Identify which cell holds the provided text, then report its (x, y) central coordinate. 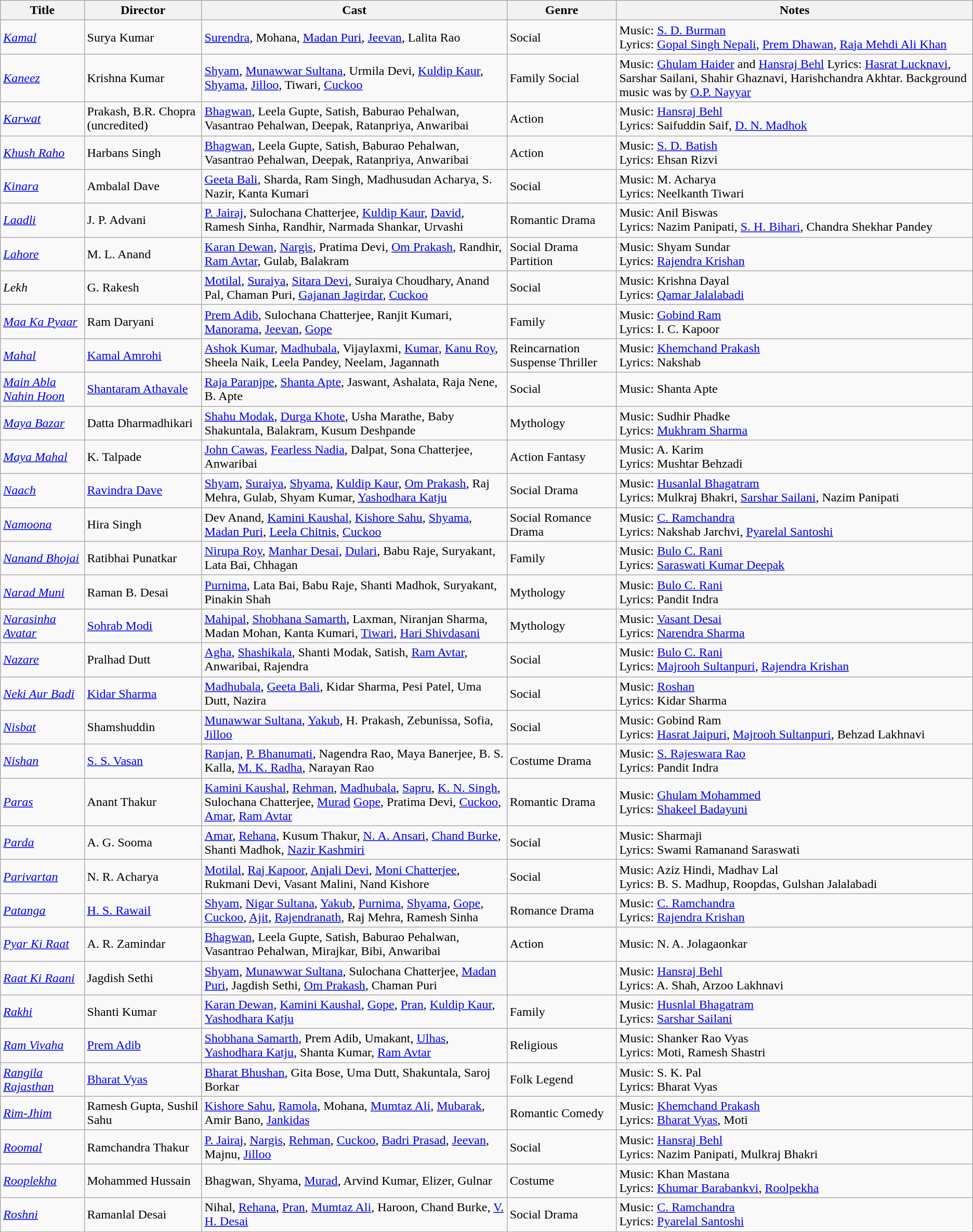
John Cawas, Fearless Nadia, Dalpat, Sona Chatterjee, Anwaribai (354, 457)
Music: Shyam SundarLyrics: Rajendra Krishan (794, 254)
Maya Mahal (43, 457)
Main Abla Nahin Hoon (43, 389)
Shantaram Athavale (143, 389)
Neki Aur Badi (43, 693)
Purnima, Lata Bai, Babu Raje, Shanti Madhok, Suryakant, Pinakin Shah (354, 592)
Roomal (43, 1147)
Khush Raho (43, 153)
Jagdish Sethi (143, 978)
Music: Hansraj BehlLyrics: A. Shah, Arzoo Lakhnavi (794, 978)
Director (143, 10)
Motilal, Suraiya, Sitara Devi, Suraiya Choudhary, Anand Pal, Chaman Puri, Gajanan Jagirdar, Cuckoo (354, 288)
Namoona (43, 525)
Kidar Sharma (143, 693)
Music: SharmajiLyrics: Swami Ramanand Saraswati (794, 843)
Parda (43, 843)
Raman B. Desai (143, 592)
Shyam, Munawwar Sultana, Urmila Devi, Kuldip Kaur, Shyama, Jilloo, Tiwari, Cuckoo (354, 78)
Music: C. RamchandraLyrics: Nakshab Jarchvi, Pyarelal Santoshi (794, 525)
Dev Anand, Kamini Kaushal, Kishore Sahu, Shyama, Madan Puri, Leela Chitnis, Cuckoo (354, 525)
Cast (354, 10)
Bharat Vyas (143, 1080)
Krishna Kumar (143, 78)
Social Romance Drama (561, 525)
Music: C. RamchandraLyrics: Rajendra Krishan (794, 910)
Motilal, Raj Kapoor, Anjali Devi, Moni Chatterjee, Rukmani Devi, Vasant Malini, Nand Kishore (354, 876)
Music: Sudhir PhadkeLyrics: Mukhram Sharma (794, 423)
Ram Daryani (143, 321)
Music: N. A. Jolagaonkar (794, 944)
Madhubala, Geeta Bali, Kidar Sharma, Pesi Patel, Uma Dutt, Nazira (354, 693)
Shyam, Munawwar Sultana, Sulochana Chatterjee, Madan Puri, Jagdish Sethi, Om Prakash, Chaman Puri (354, 978)
Prem Adib, Sulochana Chatterjee, Ranjit Kumari, Manorama, Jeevan, Gope (354, 321)
Kamal (43, 37)
Parivartan (43, 876)
Shanti Kumar (143, 1012)
Maa Ka Pyaar (43, 321)
Notes (794, 10)
Nihal, Rehana, Pran, Mumtaz Ali, Haroon, Chand Burke, V. H. Desai (354, 1215)
H. S. Rawail (143, 910)
Music: S. Rajeswara RaoLyrics: Pandit Indra (794, 761)
Agha, Shashikala, Shanti Modak, Satish, Ram Avtar, Anwaribai, Rajendra (354, 660)
Ratibhai Punatkar (143, 558)
Music: Anil BiswasLyrics: Nazim Panipati, S. H. Bihari, Chandra Shekhar Pandey (794, 220)
Ambalal Dave (143, 186)
Surendra, Mohana, Madan Puri, Jeevan, Lalita Rao (354, 37)
Maya Bazar (43, 423)
Sohrab Modi (143, 626)
Music: Khemchand PrakashLyrics: Nakshab (794, 355)
Music: Gobind Ram Lyrics: I. C. Kapoor (794, 321)
Karan Dewan, Kamini Kaushal, Gope, Pran, Kuldip Kaur, Yashodhara Katju (354, 1012)
Romantic Comedy (561, 1113)
Nishan (43, 761)
Shamshuddin (143, 727)
Nazare (43, 660)
Reincarnation Suspense Thriller (561, 355)
A. G. Sooma (143, 843)
Social Drama Partition (561, 254)
J. P. Advani (143, 220)
Ramchandra Thakur (143, 1147)
Amar, Rehana, Kusum Thakur, N. A. Ansari, Chand Burke, Shanti Madhok, Nazir Kashmiri (354, 843)
Ashok Kumar, Madhubala, Vijaylaxmi, Kumar, Kanu Roy, Sheela Naik, Leela Pandey, Neelam, Jagannath (354, 355)
Shobhana Samarth, Prem Adib, Umakant, Ulhas, Yashodhara Katju, Shanta Kumar, Ram Avtar (354, 1045)
Shyam, Nigar Sultana, Yakub, Purnima, Shyama, Gope, Cuckoo, Ajit, Rajendranath, Raj Mehra, Ramesh Sinha (354, 910)
Music: Husnlal BhagatramLyrics: Sarshar Sailani (794, 1012)
Hira Singh (143, 525)
Rim-Jhim (43, 1113)
Family Social (561, 78)
Rooplekha (43, 1181)
Religious (561, 1045)
Music: Bulo C. RaniLyrics: Saraswati Kumar Deepak (794, 558)
Mahal (43, 355)
Karwat (43, 118)
Kishore Sahu, Ramola, Mohana, Mumtaz Ali, Mubarak, Amir Bano, Jankidas (354, 1113)
Kaneez (43, 78)
N. R. Acharya (143, 876)
Nirupa Roy, Manhar Desai, Dulari, Babu Raje, Suryakant, Lata Bai, Chhagan (354, 558)
Laadli (43, 220)
Music: A. KarimLyrics: Mushtar Behzadi (794, 457)
Music: Khan MastanaLyrics: Khumar Barabankvi, Roolpekha (794, 1181)
Folk Legend (561, 1080)
Paras (43, 802)
Pyar Ki Raat (43, 944)
Rangila Rajasthan (43, 1080)
Costume (561, 1181)
A. R. Zamindar (143, 944)
P. Jairaj, Nargis, Rehman, Cuckoo, Badri Prasad, Jeevan, Majnu, Jilloo (354, 1147)
Romance Drama (561, 910)
Pralhad Dutt (143, 660)
Raja Paranjpe, Shanta Apte, Jaswant, Ashalata, Raja Nene, B. Apte (354, 389)
Music: S. D. BatishLyrics: Ehsan Rizvi (794, 153)
Ram Vivaha (43, 1045)
Ravindra Dave (143, 491)
Costume Drama (561, 761)
Music: C. RamchandraLyrics: Pyarelal Santoshi (794, 1215)
Ranjan, P. Bhanumati, Nagendra Rao, Maya Banerjee, B. S. Kalla, M. K. Radha, Narayan Rao (354, 761)
Karan Dewan, Nargis, Pratima Devi, Om Prakash, Randhir, Ram Avtar, Gulab, Balakram (354, 254)
Munawwar Sultana, Yakub, H. Prakash, Zebunissa, Sofia, Jilloo (354, 727)
Prakash, B.R. Chopra (uncredited) (143, 118)
Music: RoshanLyrics: Kidar Sharma (794, 693)
Music: Bulo C. RaniLyrics: Pandit Indra (794, 592)
Bhagwan, Shyama, Murad, Arvind Kumar, Elizer, Gulnar (354, 1181)
Music: S. K. PalLyrics: Bharat Vyas (794, 1080)
Music: Hansraj BehlLyrics: Nazim Panipati, Mulkraj Bhakri (794, 1147)
Kamal Amrohi (143, 355)
Datta Dharmadhikari (143, 423)
Music: Gobind RamLyrics: Hasrat Jaipuri, Majrooh Sultanpuri, Behzad Lakhnavi (794, 727)
Music: Krishna DayalLyrics: Qamar Jalalabadi (794, 288)
Music: Shanker Rao VyasLyrics: Moti, Ramesh Shastri (794, 1045)
Lahore (43, 254)
K. Talpade (143, 457)
Music: M. AcharyaLyrics: Neelkanth Tiwari (794, 186)
Bharat Bhushan, Gita Bose, Uma Dutt, Shakuntala, Saroj Borkar (354, 1080)
Geeta Bali, Sharda, Ram Singh, Madhusudan Acharya, S. Nazir, Kanta Kumari (354, 186)
Music: Ghulam MohammedLyrics: Shakeel Badayuni (794, 802)
Ramesh Gupta, Sushil Sahu (143, 1113)
Music: Khemchand PrakashLyrics: Bharat Vyas, Moti (794, 1113)
G. Rakesh (143, 288)
Lekh (43, 288)
Patanga (43, 910)
Surya Kumar (143, 37)
Prem Adib (143, 1045)
Kinara (43, 186)
Music: Aziz Hindi, Madhav LalLyrics: B. S. Madhup, Roopdas, Gulshan Jalalabadi (794, 876)
S. S. Vasan (143, 761)
Music: Bulo C. RaniLyrics: Majrooh Sultanpuri, Rajendra Krishan (794, 660)
Music: Hansraj BehlLyrics: Saifuddin Saif, D. N. Madhok (794, 118)
M. L. Anand (143, 254)
Kamini Kaushal, Rehman, Madhubala, Sapru, K. N. Singh, Sulochana Chatterjee, Murad Gope, Pratima Devi, Cuckoo, Amar, Ram Avtar (354, 802)
Mohammed Hussain (143, 1181)
Narasinha Avatar (43, 626)
Raat Ki Raani (43, 978)
Naach (43, 491)
Anant Thakur (143, 802)
Roshni (43, 1215)
Shahu Modak, Durga Khote, Usha Marathe, Baby Shakuntala, Balakram, Kusum Deshpande (354, 423)
Music: Shanta Apte (794, 389)
Genre (561, 10)
Music: Vasant DesaiLyrics: Narendra Sharma (794, 626)
Narad Muni (43, 592)
Nanand Bhojai (43, 558)
P. Jairaj, Sulochana Chatterjee, Kuldip Kaur, David, Ramesh Sinha, Randhir, Narmada Shankar, Urvashi (354, 220)
Mahipal, Shobhana Samarth, Laxman, Niranjan Sharma, Madan Mohan, Kanta Kumari, Tiwari, Hari Shivdasani (354, 626)
Action Fantasy (561, 457)
Title (43, 10)
Ramanlal Desai (143, 1215)
Shyam, Suraiya, Shyama, Kuldip Kaur, Om Prakash, Raj Mehra, Gulab, Shyam Kumar, Yashodhara Katju (354, 491)
Rakhi (43, 1012)
Bhagwan, Leela Gupte, Satish, Baburao Pehalwan, Vasantrao Pehalwan, Mirajkar, Bibi, Anwaribai (354, 944)
Music: S. D. BurmanLyrics: Gopal Singh Nepali, Prem Dhawan, Raja Mehdi Ali Khan (794, 37)
Nisbat (43, 727)
Harbans Singh (143, 153)
Music: Husanlal BhagatramLyrics: Mulkraj Bhakri, Sarshar Sailani, Nazim Panipati (794, 491)
